Extract the [x, y] coordinate from the center of the cell holding the provided text.  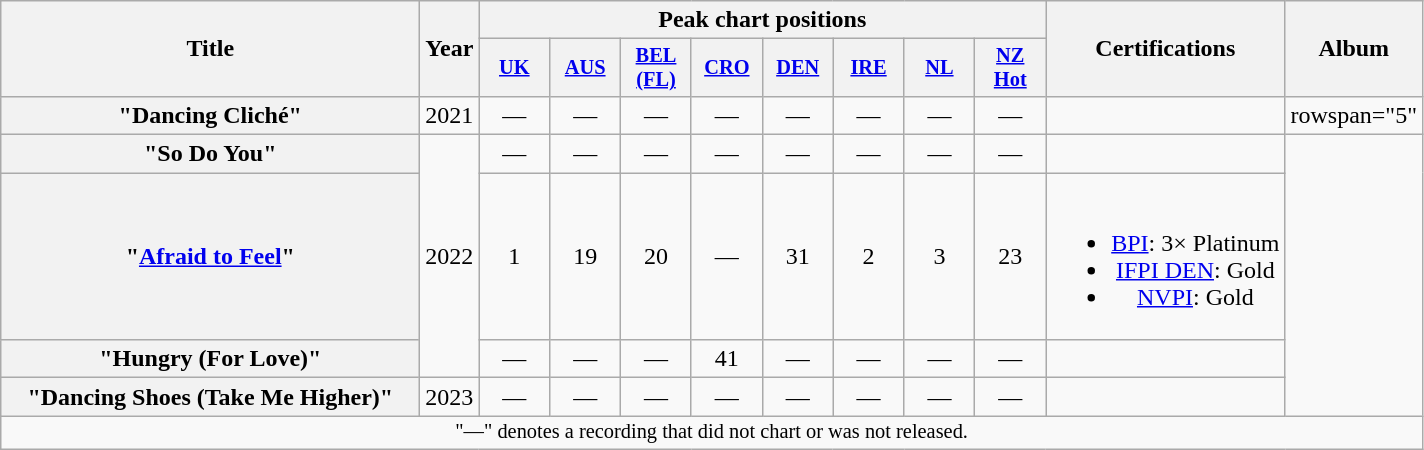
"So Do You" [210, 154]
"Hungry (For Love)" [210, 359]
"—" denotes a recording that did not chart or was not released. [712, 433]
Album [1354, 49]
23 [1010, 256]
2021 [450, 115]
41 [726, 359]
IRE [868, 68]
20 [656, 256]
31 [798, 256]
NZHot [1010, 68]
Certifications [1166, 49]
3 [940, 256]
BPI: 3× PlatinumIFPI DEN: GoldNVPI: Gold [1166, 256]
"Dancing Cliché" [210, 115]
2 [868, 256]
2023 [450, 397]
Title [210, 49]
Year [450, 49]
1 [514, 256]
rowspan="5" [1354, 115]
AUS [586, 68]
"Afraid to Feel" [210, 256]
BEL(FL) [656, 68]
Peak chart positions [762, 20]
19 [586, 256]
2022 [450, 256]
CRO [726, 68]
NL [940, 68]
DEN [798, 68]
UK [514, 68]
"Dancing Shoes (Take Me Higher)" [210, 397]
